Pinpoint the cell where the given text exists, returning its (X, Y) midpoint coordinate. 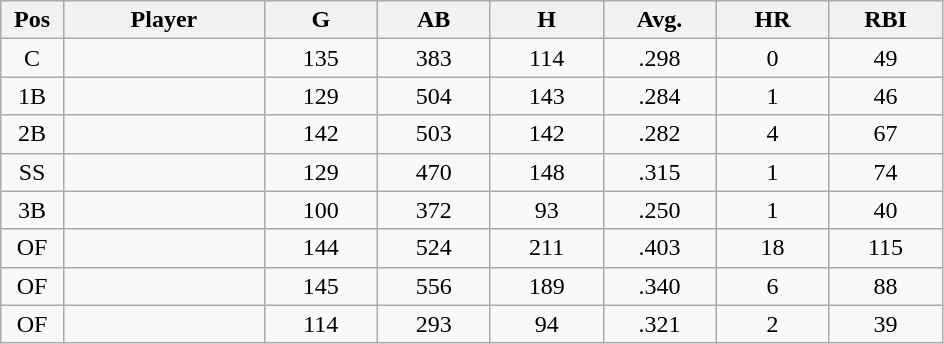
189 (546, 286)
RBI (886, 20)
0 (772, 58)
88 (886, 286)
C (32, 58)
100 (320, 210)
556 (434, 286)
49 (886, 58)
46 (886, 96)
.250 (660, 210)
1B (32, 96)
SS (32, 172)
HR (772, 20)
.340 (660, 286)
143 (546, 96)
144 (320, 248)
470 (434, 172)
AB (434, 20)
3B (32, 210)
2 (772, 324)
74 (886, 172)
Avg. (660, 20)
.315 (660, 172)
293 (434, 324)
383 (434, 58)
372 (434, 210)
94 (546, 324)
6 (772, 286)
503 (434, 134)
145 (320, 286)
.282 (660, 134)
2B (32, 134)
.298 (660, 58)
67 (886, 134)
.403 (660, 248)
211 (546, 248)
148 (546, 172)
Player (164, 20)
G (320, 20)
40 (886, 210)
18 (772, 248)
39 (886, 324)
.284 (660, 96)
504 (434, 96)
135 (320, 58)
4 (772, 134)
Pos (32, 20)
.321 (660, 324)
115 (886, 248)
524 (434, 248)
H (546, 20)
93 (546, 210)
